Output the [X, Y] coordinate of the center of the cell containing the given text.  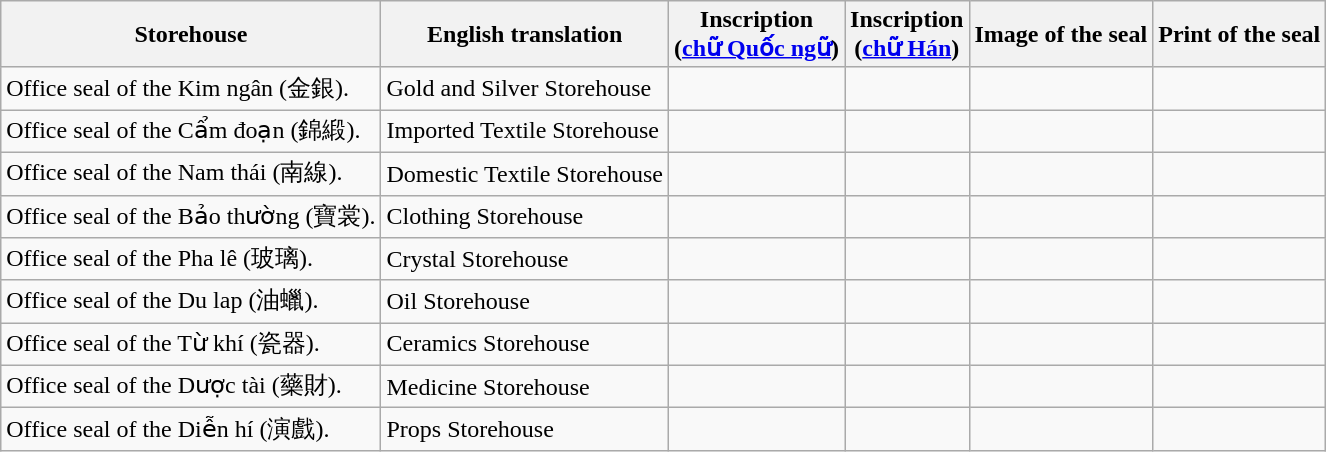
Office seal of the Dược tài (藥財). [191, 386]
Office seal of the Kim ngân (金銀). [191, 88]
Inscription(chữ Hán) [907, 34]
Office seal of the Du lap (油蠟). [191, 302]
Storehouse [191, 34]
Office seal of the Nam thái (南線). [191, 174]
Office seal of the Pha lê (玻璃). [191, 260]
Props Storehouse [525, 430]
Oil Storehouse [525, 302]
Office seal of the Bảo thường (寶裳). [191, 216]
Office seal of the Cẩm đoạn (錦緞). [191, 132]
Print of the seal [1240, 34]
English translation [525, 34]
Crystal Storehouse [525, 260]
Imported Textile Storehouse [525, 132]
Clothing Storehouse [525, 216]
Inscription(chữ Quốc ngữ) [757, 34]
Gold and Silver Storehouse [525, 88]
Ceramics Storehouse [525, 344]
Medicine Storehouse [525, 386]
Office seal of the Diễn hí (演戲). [191, 430]
Image of the seal [1061, 34]
Office seal of the Từ khí (瓷器). [191, 344]
Domestic Textile Storehouse [525, 174]
